Return the (X, Y) coordinate for the center point of the cell that contains the specified text.  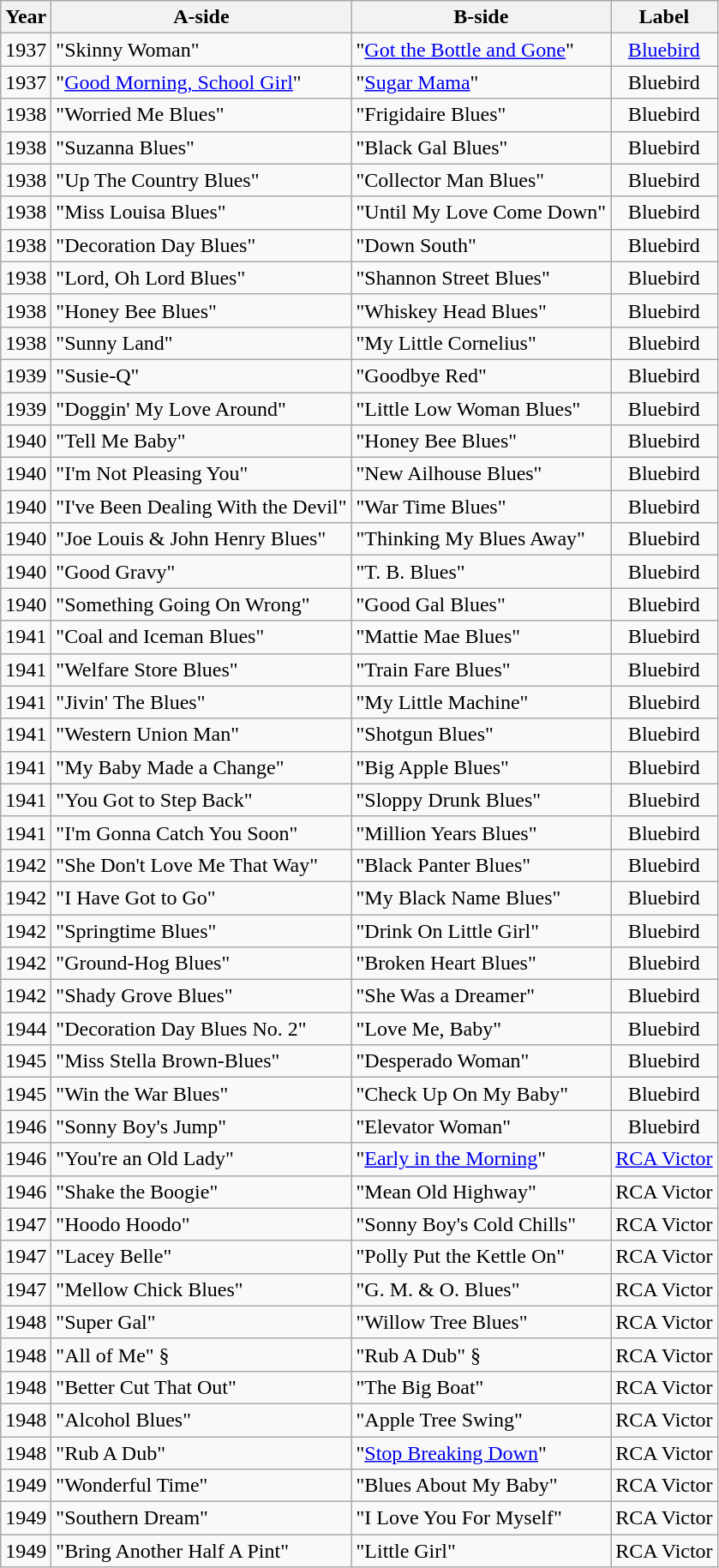
"Train Fare Blues" (482, 670)
"Blues About My Baby" (482, 1486)
"Sunny Land" (201, 343)
"Wonderful Time" (201, 1486)
"Shake the Boogie" (201, 1192)
"Ground-Hog Blues" (201, 964)
"I Have Got to Go" (201, 898)
"Worried Me Blues" (201, 115)
"Million Years Blues" (482, 832)
"I'm Not Pleasing You" (201, 474)
"Black Gal Blues" (482, 147)
"I'm Gonna Catch You Soon" (201, 832)
"All of Me" § (201, 1355)
"Doggin' My Love Around" (201, 409)
"Willow Tree Blues" (482, 1322)
"You're an Old Lady" (201, 1159)
"You Got to Step Back" (201, 800)
"She Don't Love Me That Way" (201, 865)
"Skinny Woman" (201, 50)
"Sonny Boy's Jump" (201, 1126)
"Welfare Store Blues" (201, 670)
"Little Girl" (482, 1551)
"Thinking My Blues Away" (482, 539)
"My Baby Made a Change" (201, 767)
"Decoration Day Blues No. 2" (201, 1029)
"Springtime Blues" (201, 930)
"Western Union Man" (201, 735)
"Collector Man Blues" (482, 180)
"Tell Me Baby" (201, 442)
"G. M. & O. Blues" (482, 1289)
"Stop Breaking Down" (482, 1453)
"Mean Old Highway" (482, 1192)
"Check Up On My Baby" (482, 1094)
"Mellow Chick Blues" (201, 1289)
"Suzanna Blues" (201, 147)
"Until My Love Come Down" (482, 213)
1944 (26, 1029)
"The Big Boat" (482, 1387)
"Mattie Mae Blues" (482, 637)
"Little Low Woman Blues" (482, 409)
"Got the Bottle and Gone" (482, 50)
"Whiskey Head Blues" (482, 310)
"Super Gal" (201, 1322)
"Good Gravy" (201, 572)
"Sugar Mama" (482, 82)
"Desperado Woman" (482, 1061)
"Shotgun Blues" (482, 735)
"Bring Another Half A Pint" (201, 1551)
"Love Me, Baby" (482, 1029)
"Joe Louis & John Henry Blues" (201, 539)
A-side (201, 17)
"Apple Tree Swing" (482, 1420)
"Down South" (482, 245)
"She Was a Dreamer" (482, 996)
"Alcohol Blues" (201, 1420)
"Good Gal Blues" (482, 604)
"Frigidaire Blues" (482, 115)
"Sonny Boy's Cold Chills" (482, 1224)
"Southern Dream" (201, 1518)
"Miss Louisa Blues" (201, 213)
"Rub A Dub" (201, 1453)
"I've Been Dealing With the Devil" (201, 507)
"Rub A Dub" § (482, 1355)
"My Black Name Blues" (482, 898)
"Up The Country Blues" (201, 180)
"Win the War Blues" (201, 1094)
"My Little Machine" (482, 702)
"Jivin' The Blues" (201, 702)
"Lord, Oh Lord Blues" (201, 278)
"Goodbye Red" (482, 375)
Label (665, 17)
"Coal and Iceman Blues" (201, 637)
"New Ailhouse Blues" (482, 474)
"Shady Grove Blues" (201, 996)
"T. B. Blues" (482, 572)
"Big Apple Blues" (482, 767)
B-side (482, 17)
"War Time Blues" (482, 507)
"Broken Heart Blues" (482, 964)
"Sloppy Drunk Blues" (482, 800)
"Early in the Morning" (482, 1159)
"Good Morning, School Girl" (201, 82)
Year (26, 17)
"Hoodo Hoodo" (201, 1224)
"Decoration Day Blues" (201, 245)
"Miss Stella Brown-Blues" (201, 1061)
"Shannon Street Blues" (482, 278)
"Polly Put the Kettle On" (482, 1257)
"My Little Cornelius" (482, 343)
"Black Panter Blues" (482, 865)
"Something Going On Wrong" (201, 604)
"I Love You For Myself" (482, 1518)
"Susie-Q" (201, 375)
"Lacey Belle" (201, 1257)
"Better Cut That Out" (201, 1387)
"Elevator Woman" (482, 1126)
"Drink On Little Girl" (482, 930)
